Pinpoint the cell where the given text exists, returning its (X, Y) midpoint coordinate. 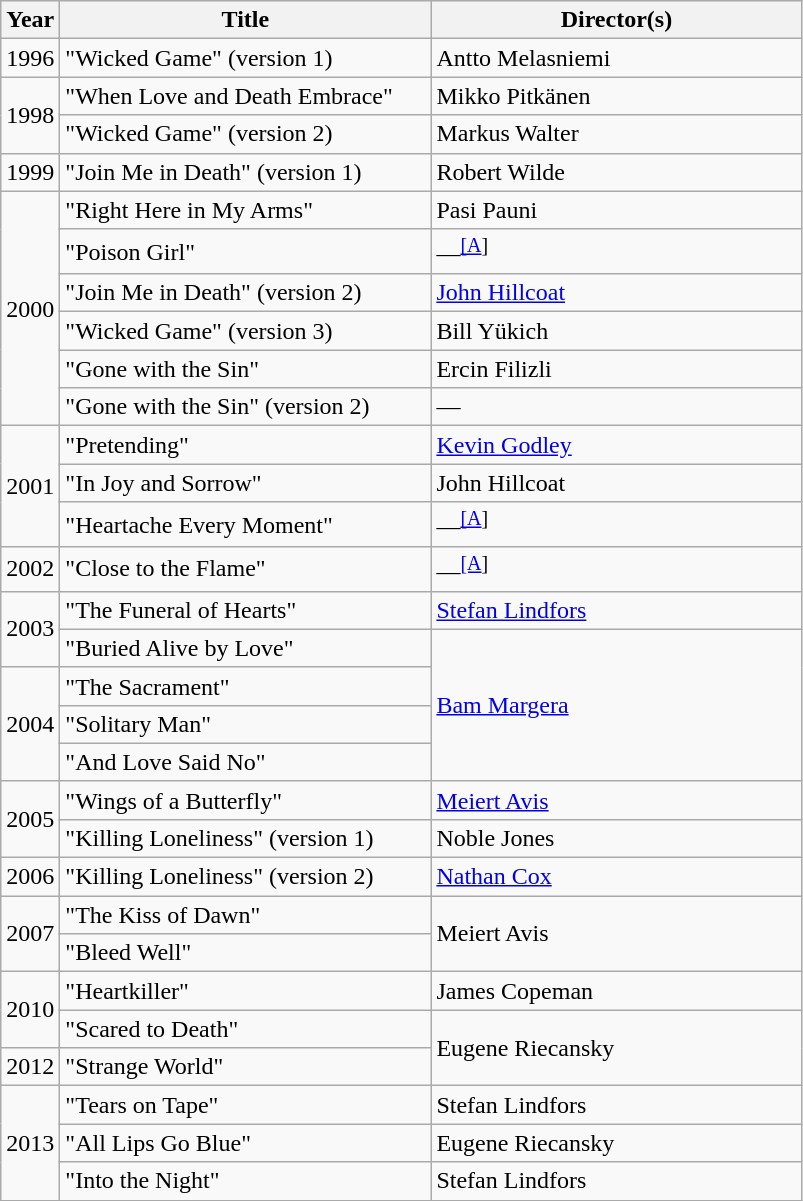
"Join Me in Death" (version 1) (246, 172)
"Pretending" (246, 445)
"The Kiss of Dawn" (246, 915)
"Wicked Game" (version 1) (246, 58)
"Heartkiller" (246, 991)
2000 (30, 308)
Nathan Cox (616, 877)
"Killing Loneliness" (version 1) (246, 839)
1996 (30, 58)
Bill Yükich (616, 331)
Kevin Godley (616, 445)
2002 (30, 570)
2013 (30, 1143)
1998 (30, 115)
Title (246, 20)
Mikko Pitkänen (616, 96)
— (616, 407)
"All Lips Go Blue" (246, 1143)
"Wings of a Butterfly" (246, 800)
"And Love Said No" (246, 762)
"Close to the Flame" (246, 570)
2010 (30, 1010)
James Copeman (616, 991)
Pasi Pauni (616, 210)
Robert Wilde (616, 172)
Ercin Filizli (616, 369)
2006 (30, 877)
2005 (30, 819)
"Killing Loneliness" (version 2) (246, 877)
2007 (30, 934)
"Join Me in Death" (version 2) (246, 293)
1999 (30, 172)
"Buried Alive by Love" (246, 648)
"Solitary Man" (246, 724)
"Into the Night" (246, 1181)
"Heartache Every Moment" (246, 524)
Noble Jones (616, 839)
"In Joy and Sorrow" (246, 483)
"The Funeral of Hearts" (246, 610)
"Right Here in My Arms" (246, 210)
"Scared to Death" (246, 1029)
"Wicked Game" (version 3) (246, 331)
"Wicked Game" (version 2) (246, 134)
"Gone with the Sin" (version 2) (246, 407)
Bam Margera (616, 705)
"Strange World" (246, 1067)
Markus Walter (616, 134)
2012 (30, 1067)
"Tears on Tape" (246, 1105)
"Gone with the Sin" (246, 369)
2001 (30, 486)
2004 (30, 724)
"The Sacrament" (246, 686)
Antto Melasniemi (616, 58)
"Bleed Well" (246, 953)
"When Love and Death Embrace" (246, 96)
2003 (30, 629)
"Poison Girl" (246, 252)
Year (30, 20)
Director(s) (616, 20)
